From the cell containing the given text, extract its center point as [x, y] coordinate. 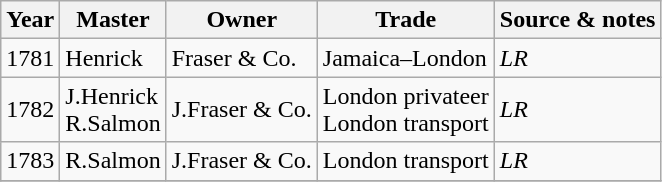
1783 [30, 161]
Jamaica–London [406, 58]
Year [30, 20]
Owner [242, 20]
Trade [406, 20]
Source & notes [578, 20]
1782 [30, 110]
R.Salmon [113, 161]
Master [113, 20]
Fraser & Co. [242, 58]
London privateerLondon transport [406, 110]
Henrick [113, 58]
J.HenrickR.Salmon [113, 110]
1781 [30, 58]
London transport [406, 161]
